Detect which cell encompasses the target text, then output its (X, Y) center coordinate. 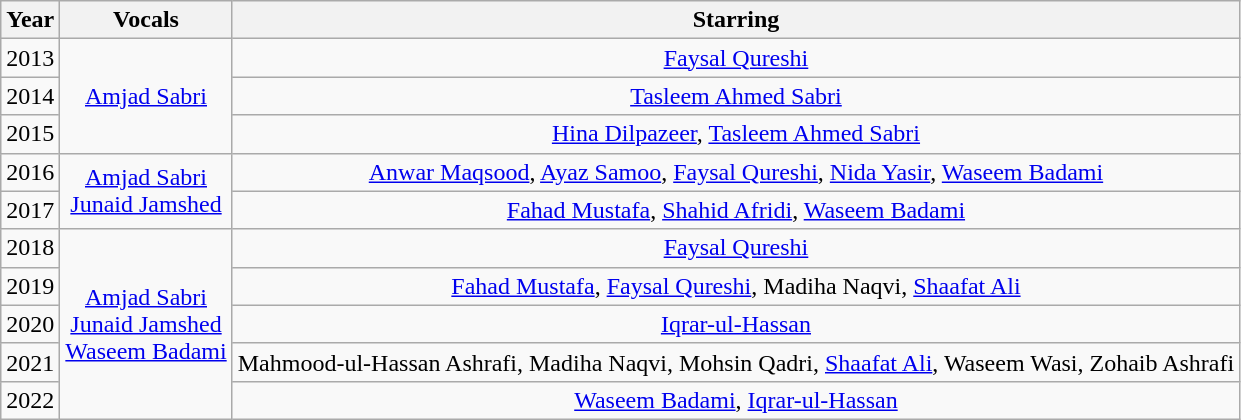
Year (30, 20)
2019 (30, 286)
Fahad Mustafa, Shahid Afridi, Waseem Badami (736, 210)
2014 (30, 96)
2020 (30, 324)
Vocals (146, 20)
Mahmood-ul-Hassan Ashrafi, Madiha Naqvi, Mohsin Qadri, Shaafat Ali, Waseem Wasi, Zohaib Ashrafi (736, 362)
2015 (30, 134)
2021 (30, 362)
Hina Dilpazeer, Tasleem Ahmed Sabri (736, 134)
2018 (30, 248)
Waseem Badami, Iqrar-ul-Hassan (736, 400)
Amjad Sabri (146, 96)
Tasleem Ahmed Sabri (736, 96)
Starring (736, 20)
2013 (30, 58)
Fahad Mustafa, Faysal Qureshi, Madiha Naqvi, Shaafat Ali (736, 286)
Amjad SabriJunaid JamshedWaseem Badami (146, 324)
2016 (30, 172)
2022 (30, 400)
Amjad SabriJunaid Jamshed (146, 191)
2017 (30, 210)
Anwar Maqsood, Ayaz Samoo, Faysal Qureshi, Nida Yasir, Waseem Badami (736, 172)
Iqrar-ul-Hassan (736, 324)
